Provide the (X, Y) coordinate of the cell's center where the given text is located.  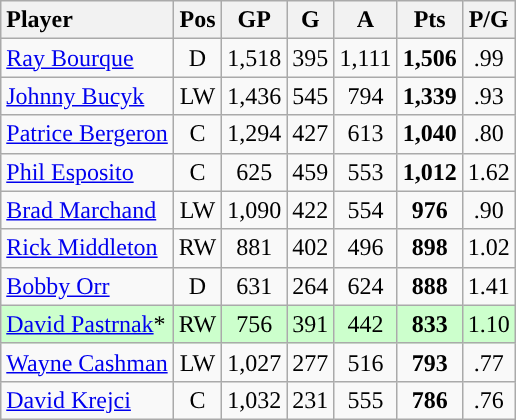
Phil Esposito (88, 172)
A (366, 20)
231 (310, 400)
Wayne Cashman (88, 362)
Patrice Bergeron (88, 134)
624 (366, 286)
1,339 (430, 96)
Brad Marchand (88, 210)
G (310, 20)
Pos (197, 20)
881 (254, 248)
554 (366, 210)
1,032 (254, 400)
786 (430, 400)
Player (88, 20)
898 (430, 248)
1,027 (254, 362)
Ray Bourque (88, 58)
555 (366, 400)
1.62 (488, 172)
496 (366, 248)
793 (430, 362)
833 (430, 324)
1,518 (254, 58)
.80 (488, 134)
794 (366, 96)
.77 (488, 362)
.93 (488, 96)
545 (310, 96)
1,090 (254, 210)
David Pastrnak* (88, 324)
427 (310, 134)
1,111 (366, 58)
.76 (488, 400)
David Krejci (88, 400)
1,294 (254, 134)
459 (310, 172)
1,436 (254, 96)
.99 (488, 58)
391 (310, 324)
395 (310, 58)
277 (310, 362)
Johnny Bucyk (88, 96)
Rick Middleton (88, 248)
.90 (488, 210)
631 (254, 286)
1.41 (488, 286)
264 (310, 286)
625 (254, 172)
442 (366, 324)
1,012 (430, 172)
516 (366, 362)
1.02 (488, 248)
1,040 (430, 134)
402 (310, 248)
GP (254, 20)
888 (430, 286)
553 (366, 172)
Bobby Orr (88, 286)
1.10 (488, 324)
756 (254, 324)
1,506 (430, 58)
Pts (430, 20)
422 (310, 210)
976 (430, 210)
P/G (488, 20)
613 (366, 134)
